For the text-containing cell, return its midpoint in [X, Y] coordinate format. 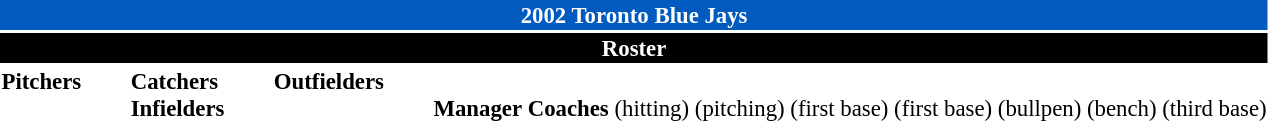
Roster [634, 48]
2002 Toronto Blue Jays [634, 15]
